Scan for the cell matching the given text and deliver its (X, Y) coordinate at center. 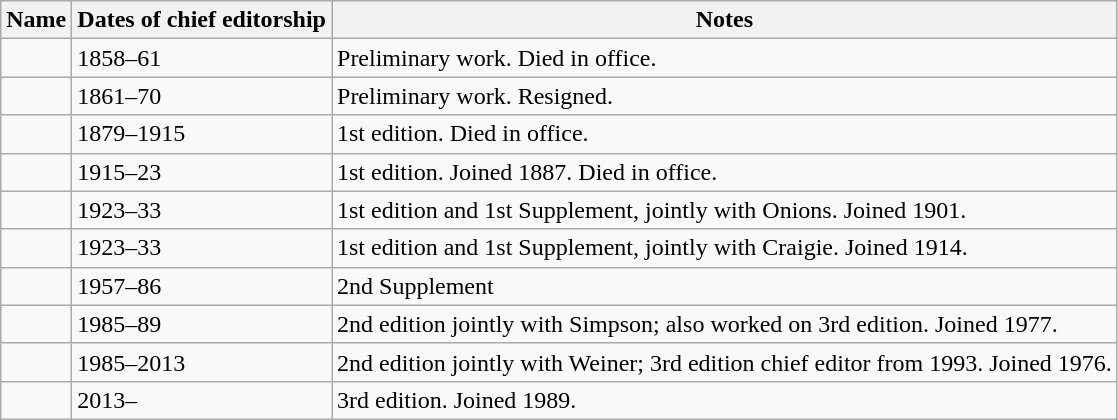
1st edition. Joined 1887. Died in office. (725, 172)
1915–23 (202, 172)
1st edition. Died in office. (725, 134)
2013– (202, 400)
1st edition and 1st Supplement, jointly with Craigie. Joined 1914. (725, 248)
1985–2013 (202, 362)
Dates of chief editorship (202, 20)
1957–86 (202, 286)
1985–89 (202, 324)
2nd edition jointly with Weiner; 3rd edition chief editor from 1993. Joined 1976. (725, 362)
3rd edition. Joined 1989. (725, 400)
Preliminary work. Resigned. (725, 96)
Notes (725, 20)
2nd Supplement (725, 286)
1st edition and 1st Supplement, jointly with Onions. Joined 1901. (725, 210)
1858–61 (202, 58)
1879–1915 (202, 134)
Preliminary work. Died in office. (725, 58)
2nd edition jointly with Simpson; also worked on 3rd edition. Joined 1977. (725, 324)
1861–70 (202, 96)
Name (36, 20)
